Provide the [x, y] coordinate of the cell's center where the given text is located.  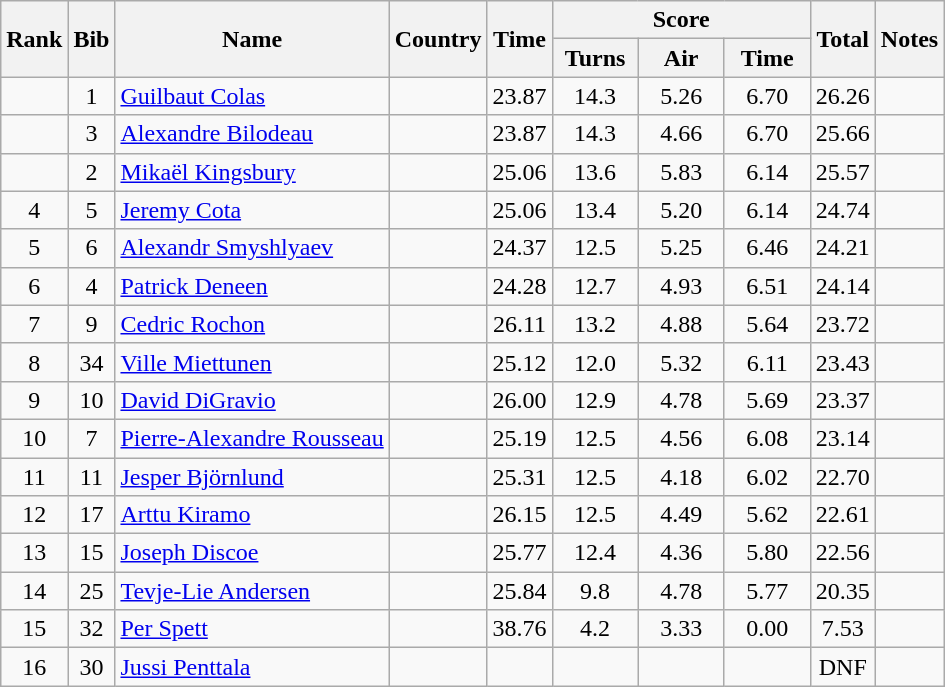
Tevje-Lie Andersen [252, 591]
7.53 [842, 629]
24.21 [842, 248]
Score [681, 20]
4.36 [681, 553]
13.6 [595, 172]
26.00 [520, 400]
5.77 [767, 591]
13.2 [595, 324]
23.37 [842, 400]
23.43 [842, 362]
6.08 [767, 438]
5.83 [681, 172]
25 [92, 591]
12.0 [595, 362]
22.56 [842, 553]
Alexandre Bilodeau [252, 134]
Total [842, 39]
4.88 [681, 324]
6.51 [767, 286]
Guilbaut Colas [252, 96]
25.66 [842, 134]
1 [92, 96]
4.49 [681, 515]
Bib [92, 39]
Air [681, 58]
5.62 [767, 515]
20.35 [842, 591]
4.56 [681, 438]
25.31 [520, 477]
34 [92, 362]
Pierre-Alexandre Rousseau [252, 438]
13 [34, 553]
Jussi Penttala [252, 667]
Jeremy Cota [252, 210]
Rank [34, 39]
12.7 [595, 286]
9.8 [595, 591]
24.74 [842, 210]
5.26 [681, 96]
6.46 [767, 248]
24.14 [842, 286]
5.20 [681, 210]
5.80 [767, 553]
5.64 [767, 324]
26.11 [520, 324]
Joseph Discoe [252, 553]
12.4 [595, 553]
5.69 [767, 400]
Patrick Deneen [252, 286]
2 [92, 172]
26.15 [520, 515]
26.26 [842, 96]
25.19 [520, 438]
22.70 [842, 477]
0.00 [767, 629]
Arttu Kiramo [252, 515]
Country [438, 39]
Turns [595, 58]
25.57 [842, 172]
24.37 [520, 248]
Ville Miettunen [252, 362]
Name [252, 39]
5.32 [681, 362]
23.72 [842, 324]
4.66 [681, 134]
12.9 [595, 400]
Cedric Rochon [252, 324]
16 [34, 667]
Jesper Björnlund [252, 477]
14 [34, 591]
Alexandr Smyshlyaev [252, 248]
38.76 [520, 629]
32 [92, 629]
8 [34, 362]
4.18 [681, 477]
David DiGravio [252, 400]
6.11 [767, 362]
22.61 [842, 515]
Per Spett [252, 629]
25.84 [520, 591]
25.77 [520, 553]
13.4 [595, 210]
Mikaël Kingsbury [252, 172]
Notes [909, 39]
4.2 [595, 629]
12 [34, 515]
DNF [842, 667]
3.33 [681, 629]
5.25 [681, 248]
17 [92, 515]
4.93 [681, 286]
25.12 [520, 362]
6.02 [767, 477]
24.28 [520, 286]
3 [92, 134]
23.14 [842, 438]
30 [92, 667]
